Identify which cell holds the provided text, then report its [X, Y] central coordinate. 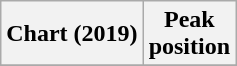
Chart (2019) [72, 34]
Peakposition [189, 34]
